Detect which cell encompasses the target text, then output its [X, Y] center coordinate. 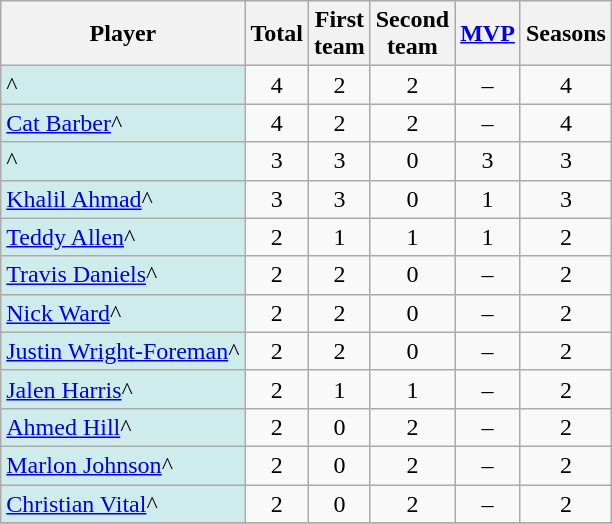
MVP [488, 34]
Christian Vital^ [123, 503]
Jalen Harris^ [123, 389]
Khalil Ahmad^ [123, 199]
Travis Daniels^ [123, 275]
First team [340, 34]
Marlon Johnson^ [123, 465]
Seasons [566, 34]
Teddy Allen^ [123, 237]
Justin Wright-Foreman^ [123, 351]
Nick Ward^ [123, 313]
Second team [412, 34]
Ahmed Hill^ [123, 427]
Player [123, 34]
Total [277, 34]
Cat Barber^ [123, 123]
